For the text-containing cell, return its midpoint in (X, Y) coordinate format. 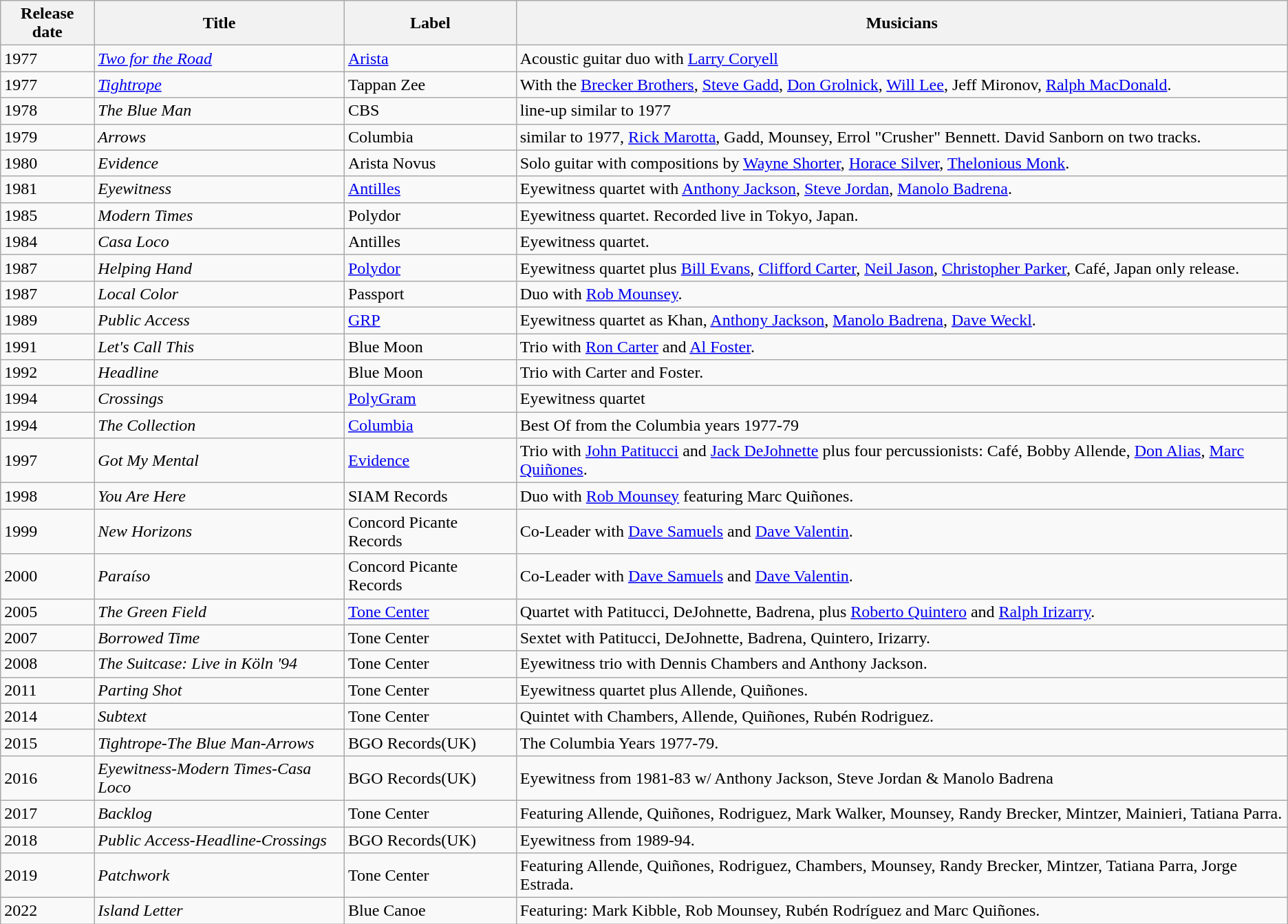
2019 (47, 875)
Crossings (219, 399)
2015 (47, 742)
Solo guitar with compositions by Wayne Shorter, Horace Silver, Thelonious Monk. (901, 163)
Featuring: Mark Kibble, Rob Mounsey, Rubén Rodríguez and Marc Quiñones. (901, 911)
The Collection (219, 425)
similar to 1977, Rick Marotta, Gadd, Mounsey, Errol "Crusher" Bennett. David Sanborn on two tracks. (901, 137)
Quintet with Chambers, Allende, Quiñones, Rubén Rodriguez. (901, 716)
Release date (47, 23)
1985 (47, 215)
Trio with Ron Carter and Al Foster. (901, 346)
2005 (47, 612)
Arrows (219, 137)
Public Access-Headline-Crossings (219, 840)
2007 (47, 638)
1984 (47, 241)
Eyewitness from 1981-83 w/ Anthony Jackson, Steve Jordan & Manolo Badrena (901, 777)
2008 (47, 664)
CBS (430, 111)
Arista Novus (430, 163)
2014 (47, 716)
Duo with Rob Mounsey. (901, 294)
Eyewitness quartet plus Allende, Quiñones. (901, 690)
Tightrope-The Blue Man-Arrows (219, 742)
With the Brecker Brothers, Steve Gadd, Don Grolnick, Will Lee, Jeff Mironov, Ralph MacDonald. (901, 85)
2022 (47, 911)
Subtext (219, 716)
2016 (47, 777)
Casa Loco (219, 241)
Let's Call This (219, 346)
Title (219, 23)
1997 (47, 461)
Headline (219, 373)
2011 (47, 690)
1978 (47, 111)
Best Of from the Columbia years 1977-79 (901, 425)
1979 (47, 137)
1998 (47, 496)
Quartet with Patitucci, DeJohnette, Badrena, plus Roberto Quintero and Ralph Irizarry. (901, 612)
Public Access (219, 320)
The Green Field (219, 612)
Label (430, 23)
Trio with John Patitucci and Jack DeJohnette plus four percussionists: Café, Bobby Allende, Don Alias, Marc Quiñones. (901, 461)
Island Letter (219, 911)
Eyewitness quartet plus Bill Evans, Clifford Carter, Neil Jason, Christopher Parker, Café, Japan only release. (901, 268)
Eyewitness (219, 189)
Borrowed Time (219, 638)
Passport (430, 294)
New Horizons (219, 531)
Acoustic guitar duo with Larry Coryell (901, 58)
Tightrope (219, 85)
2000 (47, 577)
GRP (430, 320)
The Blue Man (219, 111)
The Columbia Years 1977-79. (901, 742)
Two for the Road (219, 58)
Patchwork (219, 875)
Local Color (219, 294)
The Suitcase: Live in Köln '94 (219, 664)
1981 (47, 189)
2018 (47, 840)
1991 (47, 346)
Sextet with Patitucci, DeJohnette, Badrena, Quintero, Irizarry. (901, 638)
Eyewitness quartet as Khan, Anthony Jackson, Manolo Badrena, Dave Weckl. (901, 320)
Musicians (901, 23)
Eyewitness trio with Dennis Chambers and Anthony Jackson. (901, 664)
SIAM Records (430, 496)
Eyewitness-Modern Times-Casa Loco (219, 777)
Tappan Zee (430, 85)
Modern Times (219, 215)
1999 (47, 531)
Arista (430, 58)
PolyGram (430, 399)
Parting Shot (219, 690)
Eyewitness quartet with Anthony Jackson, Steve Jordan, Manolo Badrena. (901, 189)
2017 (47, 813)
Featuring Allende, Quiñones, Rodriguez, Mark Walker, Mounsey, Randy Brecker, Mintzer, Mainieri, Tatiana Parra. (901, 813)
Blue Canoe (430, 911)
You Are Here (219, 496)
Eyewitness quartet (901, 399)
Trio with Carter and Foster. (901, 373)
Backlog (219, 813)
Eyewitness quartet. Recorded live in Tokyo, Japan. (901, 215)
Duo with Rob Mounsey featuring Marc Quiñones. (901, 496)
Eyewitness from 1989-94. (901, 840)
1992 (47, 373)
1980 (47, 163)
Paraíso (219, 577)
1989 (47, 320)
line-up similar to 1977 (901, 111)
Helping Hand (219, 268)
Featuring Allende, Quiñones, Rodriguez, Chambers, Mounsey, Randy Brecker, Mintzer, Tatiana Parra, Jorge Estrada. (901, 875)
Got My Mental (219, 461)
Eyewitness quartet. (901, 241)
